Identify which cell holds the provided text, then report its [x, y] central coordinate. 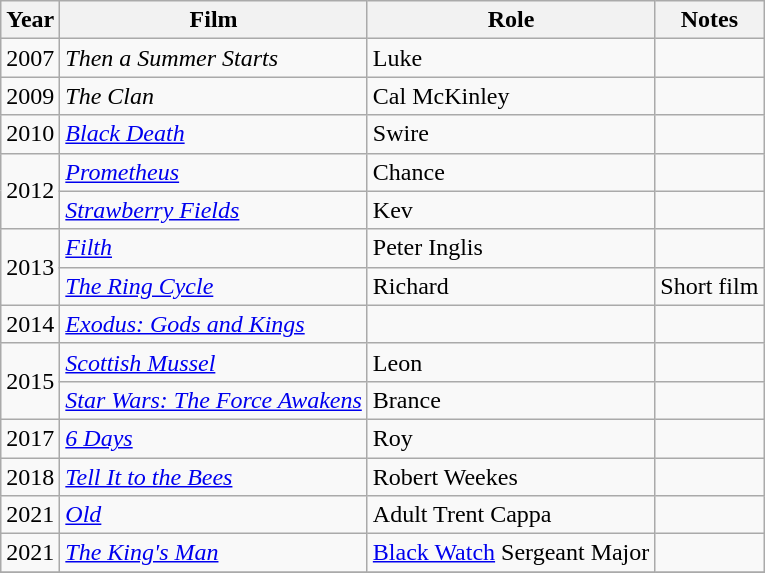
2013 [30, 267]
Scottish Mussel [214, 362]
Role [511, 20]
Star Wars: The Force Awakens [214, 400]
2012 [30, 191]
The Ring Cycle [214, 286]
Peter Inglis [511, 248]
The King's Man [214, 553]
Old [214, 515]
6 Days [214, 438]
2007 [30, 58]
Swire [511, 134]
Exodus: Gods and Kings [214, 324]
Robert Weekes [511, 477]
Strawberry Fields [214, 210]
Brance [511, 400]
Tell It to the Bees [214, 477]
Leon [511, 362]
Film [214, 20]
2010 [30, 134]
Then a Summer Starts [214, 58]
The Clan [214, 96]
Cal McKinley [511, 96]
Roy [511, 438]
2018 [30, 477]
Luke [511, 58]
Prometheus [214, 172]
Short film [710, 286]
Black Watch Sergeant Major [511, 553]
Filth [214, 248]
2015 [30, 381]
Black Death [214, 134]
Notes [710, 20]
Kev [511, 210]
Richard [511, 286]
Adult Trent Cappa [511, 515]
Year [30, 20]
Chance [511, 172]
2014 [30, 324]
2009 [30, 96]
2017 [30, 438]
